For the text-containing cell, return its midpoint in [x, y] coordinate format. 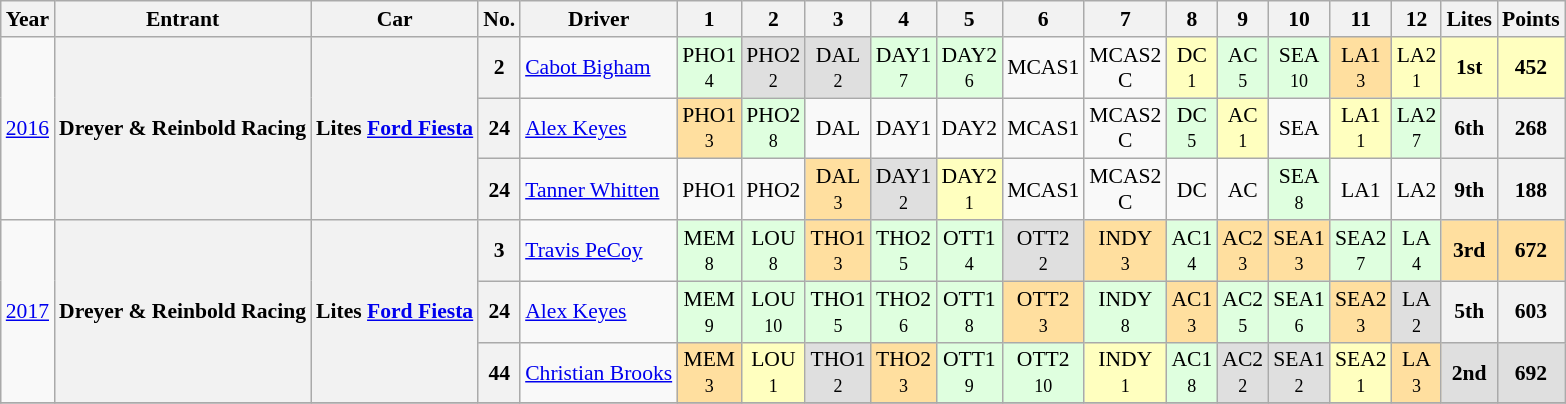
AC14 [1192, 250]
THO26 [904, 312]
DAY26 [969, 68]
LA4 [1417, 250]
SEA21 [1361, 372]
MEM8 [709, 250]
PHO14 [709, 68]
INDY3 [1125, 250]
DAY21 [969, 190]
No. [499, 19]
Car [394, 19]
Points [1531, 19]
6th [1469, 128]
AC1 [1242, 128]
OTT14 [969, 250]
AC [1242, 190]
LA13 [1361, 68]
DAY12 [904, 190]
OTT23 [1043, 312]
LA21 [1417, 68]
DAY1 [904, 128]
603 [1531, 312]
9 [1242, 19]
Entrant [182, 19]
DC [1192, 190]
AC13 [1192, 312]
44 [499, 372]
1st [1469, 68]
452 [1531, 68]
Cabot Bigham [598, 68]
LA27 [1417, 128]
INDY8 [1125, 312]
Tanner Whitten [598, 190]
Christian Brooks [598, 372]
SEA [1299, 128]
Travis PeCoy [598, 250]
AC23 [1242, 250]
SEA23 [1361, 312]
AC5 [1242, 68]
LA11 [1361, 128]
SEA8 [1299, 190]
188 [1531, 190]
LOU8 [773, 250]
PHO28 [773, 128]
6 [1043, 19]
THO13 [838, 250]
7 [1125, 19]
DAY2 [969, 128]
PHO1 [709, 190]
OTT22 [1043, 250]
THO23 [904, 372]
SEA16 [1299, 312]
DAL2 [838, 68]
THO25 [904, 250]
1 [709, 19]
5th [1469, 312]
DC1 [1192, 68]
OTT18 [969, 312]
11 [1361, 19]
PHO13 [709, 128]
INDY1 [1125, 372]
AC25 [1242, 312]
LA3 [1417, 372]
Driver [598, 19]
DAY17 [904, 68]
LOU1 [773, 372]
2017 [28, 312]
THO12 [838, 372]
Year [28, 19]
9th [1469, 190]
8 [1192, 19]
672 [1531, 250]
SEA12 [1299, 372]
PHO22 [773, 68]
LOU10 [773, 312]
AC22 [1242, 372]
SEA13 [1299, 250]
DC5 [1192, 128]
2nd [1469, 372]
5 [969, 19]
12 [1417, 19]
268 [1531, 128]
2016 [28, 128]
Lites [1469, 19]
4 [904, 19]
OTT210 [1043, 372]
SEA27 [1361, 250]
692 [1531, 372]
DAL3 [838, 190]
MEM3 [709, 372]
DAL [838, 128]
AC18 [1192, 372]
MEM9 [709, 312]
SEA10 [1299, 68]
THO15 [838, 312]
3rd [1469, 250]
OTT19 [969, 372]
10 [1299, 19]
LA1 [1361, 190]
PHO2 [773, 190]
